For the text-containing cell, return its midpoint in [x, y] coordinate format. 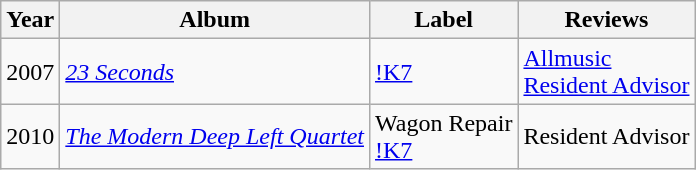
!K7 [443, 72]
Label [443, 20]
Wagon Repair!K7 [443, 136]
Album [215, 20]
Reviews [606, 20]
Allmusic Resident Advisor [606, 72]
Resident Advisor [606, 136]
The Modern Deep Left Quartet [215, 136]
2010 [30, 136]
2007 [30, 72]
23 Seconds [215, 72]
Year [30, 20]
